Locate the cell with the specified text and output its [X, Y] center coordinate. 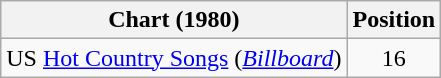
Position [394, 20]
Chart (1980) [174, 20]
US Hot Country Songs (Billboard) [174, 58]
16 [394, 58]
